Return the (x, y) coordinate for the center point of the cell that contains the specified text.  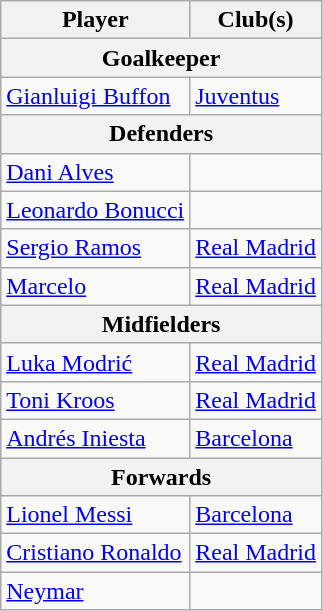
Marcelo (96, 286)
Forwards (162, 477)
Lionel Messi (96, 515)
Luka Modrić (96, 362)
Neymar (96, 591)
Cristiano Ronaldo (96, 553)
Leonardo Bonucci (96, 210)
Defenders (162, 134)
Andrés Iniesta (96, 438)
Club(s) (256, 20)
Toni Kroos (96, 400)
Sergio Ramos (96, 248)
Juventus (256, 96)
Midfielders (162, 324)
Player (96, 20)
Dani Alves (96, 172)
Goalkeeper (162, 58)
Gianluigi Buffon (96, 96)
